Extract the (X, Y) coordinate from the center of the cell holding the provided text.  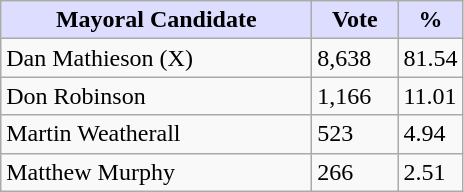
2.51 (430, 172)
4.94 (430, 134)
Don Robinson (156, 96)
Mayoral Candidate (156, 20)
Vote (355, 20)
1,166 (355, 96)
11.01 (430, 96)
% (430, 20)
81.54 (430, 58)
Matthew Murphy (156, 172)
Dan Mathieson (X) (156, 58)
266 (355, 172)
8,638 (355, 58)
Martin Weatherall (156, 134)
523 (355, 134)
